Output the [x, y] coordinate of the center of the cell containing the given text.  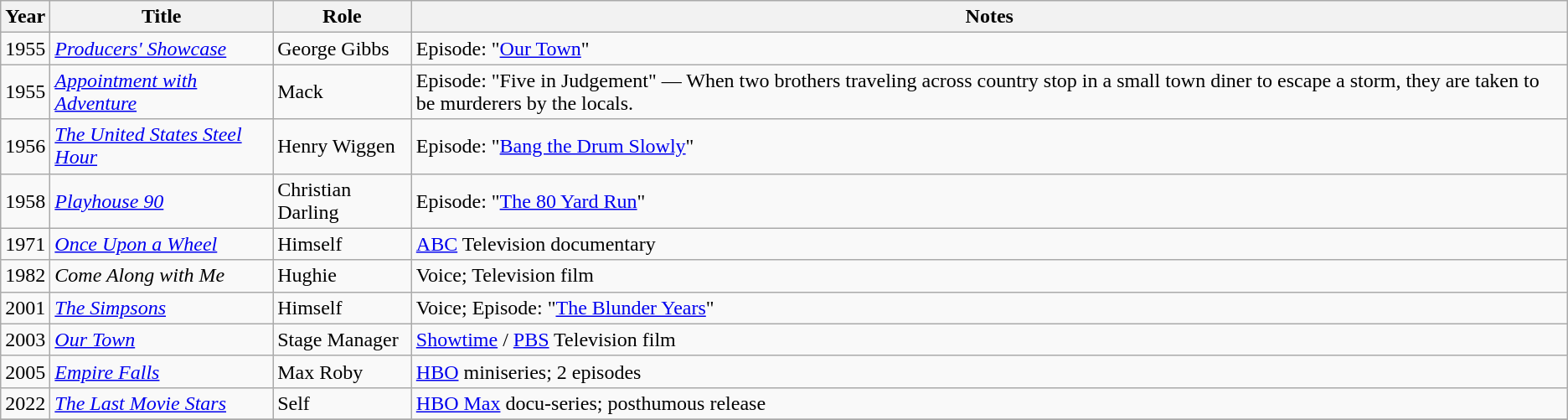
Max Roby [343, 371]
Playhouse 90 [162, 201]
2001 [25, 308]
Voice; Television film [989, 276]
Episode: "Bang the Drum Slowly" [989, 146]
1971 [25, 244]
2022 [25, 403]
ABC Television documentary [989, 244]
Once Upon a Wheel [162, 244]
Notes [989, 17]
The Simpsons [162, 308]
Title [162, 17]
Empire Falls [162, 371]
The United States Steel Hour [162, 146]
Year [25, 17]
HBO miniseries; 2 episodes [989, 371]
2003 [25, 340]
Appointment with Adventure [162, 92]
Voice; Episode: "The Blunder Years" [989, 308]
Episode: "Our Town" [989, 49]
Showtime / PBS Television film [989, 340]
2005 [25, 371]
1982 [25, 276]
Hughie [343, 276]
Come Along with Me [162, 276]
HBO Max docu-series; posthumous release [989, 403]
Christian Darling [343, 201]
George Gibbs [343, 49]
Henry Wiggen [343, 146]
Stage Manager [343, 340]
1958 [25, 201]
Episode: "The 80 Yard Run" [989, 201]
Self [343, 403]
Producers' Showcase [162, 49]
The Last Movie Stars [162, 403]
Mack [343, 92]
Our Town [162, 340]
Role [343, 17]
1956 [25, 146]
